Determine the (x, y) coordinate at the center of the cell enclosing the given text.  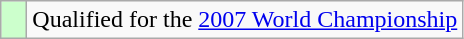
Qualified for the 2007 World Championship (245, 20)
